For the text-containing cell, return its midpoint in (x, y) coordinate format. 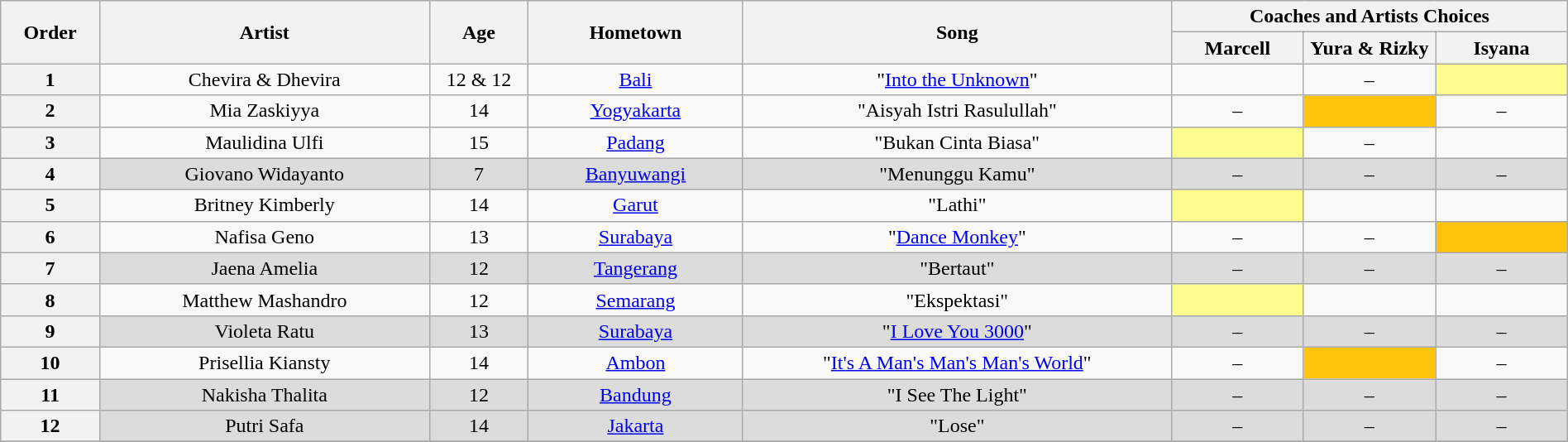
Song (958, 32)
"I See The Light" (958, 395)
Age (479, 32)
"Lose" (958, 426)
Yogyakarta (635, 111)
Putri Safa (265, 426)
Jaena Amelia (265, 268)
Semarang (635, 300)
Jakarta (635, 426)
1 (50, 79)
Artist (265, 32)
Nakisha Thalita (265, 395)
Banyuwangi (635, 174)
4 (50, 174)
"I Love You 3000" (958, 331)
"Into the Unknown" (958, 79)
Padang (635, 142)
"Aisyah Istri Rasulullah" (958, 111)
Bali (635, 79)
Tangerang (635, 268)
"It's A Man's Man's Man's World" (958, 363)
"Ekspektasi" (958, 300)
12 & 12 (479, 79)
Coaches and Artists Choices (1370, 17)
Giovano Widayanto (265, 174)
Matthew Mashandro (265, 300)
"Dance Monkey" (958, 237)
Garut (635, 205)
Bandung (635, 395)
Ambon (635, 363)
Hometown (635, 32)
Violeta Ratu (265, 331)
2 (50, 111)
Isyana (1502, 48)
Maulidina Ulfi (265, 142)
"Lathi" (958, 205)
15 (479, 142)
5 (50, 205)
3 (50, 142)
"Bukan Cinta Biasa" (958, 142)
"Bertaut" (958, 268)
Britney Kimberly (265, 205)
Chevira & Dhevira (265, 79)
11 (50, 395)
Prisellia Kiansty (265, 363)
Mia Zaskiyya (265, 111)
Order (50, 32)
9 (50, 331)
8 (50, 300)
Marcell (1238, 48)
"Menunggu Kamu" (958, 174)
Nafisa Geno (265, 237)
Yura & Rizky (1370, 48)
6 (50, 237)
10 (50, 363)
